Identify which cell holds the provided text, then report its [X, Y] central coordinate. 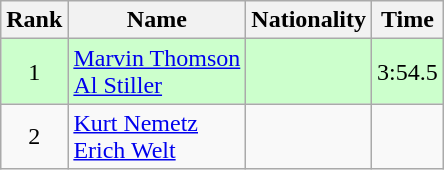
Rank [34, 20]
3:54.5 [408, 72]
Time [408, 20]
Marvin ThomsonAl Stiller [157, 72]
Nationality [309, 20]
Name [157, 20]
1 [34, 72]
Kurt NemetzErich Welt [157, 136]
2 [34, 136]
